Return the (X, Y) coordinate for the center point of the cell that contains the specified text.  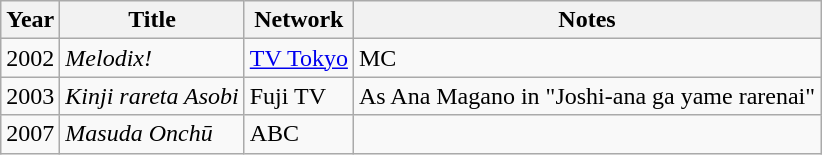
Network (298, 20)
Kinji rareta Asobi (152, 96)
MC (586, 58)
Year (30, 20)
Fuji TV (298, 96)
2003 (30, 96)
Masuda Onchū (152, 134)
ABC (298, 134)
Title (152, 20)
Melodix! (152, 58)
As Ana Magano in "Joshi-ana ga yame rarenai" (586, 96)
2002 (30, 58)
2007 (30, 134)
TV Tokyo (298, 58)
Notes (586, 20)
